Output the (X, Y) coordinate of the center of the cell containing the given text.  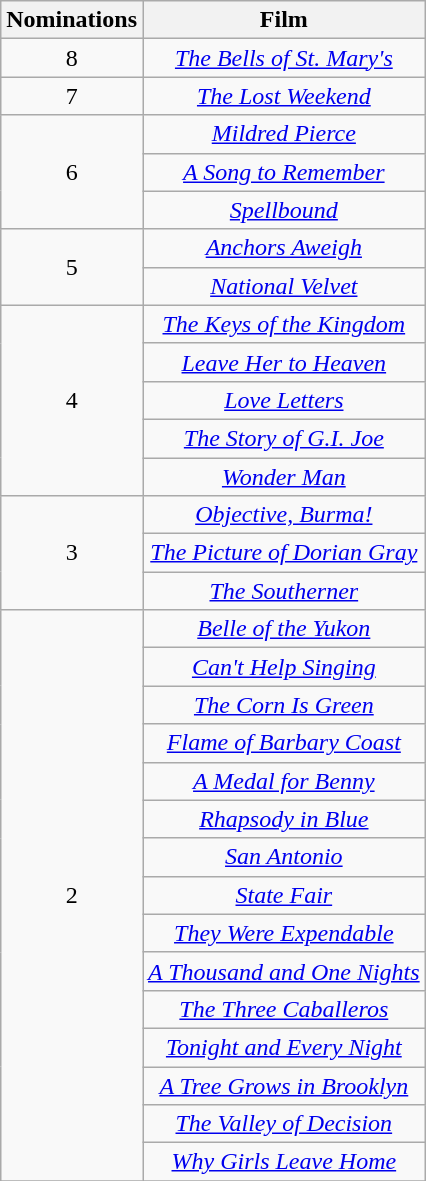
4 (72, 400)
San Antonio (284, 857)
The Valley of Decision (284, 1124)
Film (284, 20)
Objective, Burma! (284, 515)
3 (72, 553)
The Keys of the Kingdom (284, 324)
Flame of Barbary Coast (284, 743)
7 (72, 96)
A Song to Remember (284, 172)
State Fair (284, 895)
The Southerner (284, 591)
2 (72, 896)
Can't Help Singing (284, 667)
The Picture of Dorian Gray (284, 553)
Love Letters (284, 400)
Nominations (72, 20)
The Corn Is Green (284, 705)
The Story of G.I. Joe (284, 438)
Wonder Man (284, 477)
A Tree Grows in Brooklyn (284, 1085)
6 (72, 172)
Mildred Pierce (284, 134)
5 (72, 267)
They Were Expendable (284, 933)
A Thousand and One Nights (284, 971)
The Three Caballeros (284, 1009)
Tonight and Every Night (284, 1047)
8 (72, 58)
Rhapsody in Blue (284, 819)
Leave Her to Heaven (284, 362)
Anchors Aweigh (284, 248)
A Medal for Benny (284, 781)
National Velvet (284, 286)
The Bells of St. Mary's (284, 58)
The Lost Weekend (284, 96)
Why Girls Leave Home (284, 1162)
Belle of the Yukon (284, 629)
Spellbound (284, 210)
